Extract the (x, y) coordinate from the center of the cell holding the provided text.  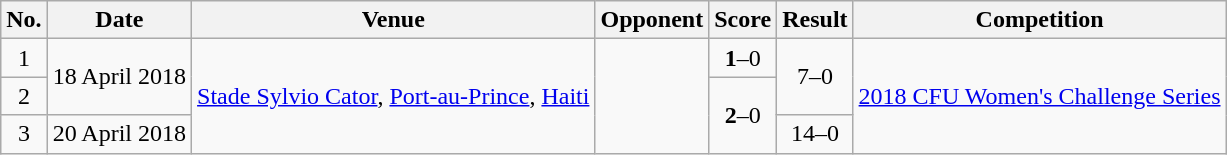
2 (24, 96)
2018 CFU Women's Challenge Series (1040, 96)
No. (24, 20)
14–0 (815, 134)
Venue (394, 20)
18 April 2018 (119, 77)
Opponent (652, 20)
7–0 (815, 77)
Stade Sylvio Cator, Port-au-Prince, Haiti (394, 96)
3 (24, 134)
Result (815, 20)
Competition (1040, 20)
2–0 (743, 115)
1–0 (743, 58)
1 (24, 58)
Score (743, 20)
Date (119, 20)
20 April 2018 (119, 134)
